For the text-containing cell, return its midpoint in (X, Y) coordinate format. 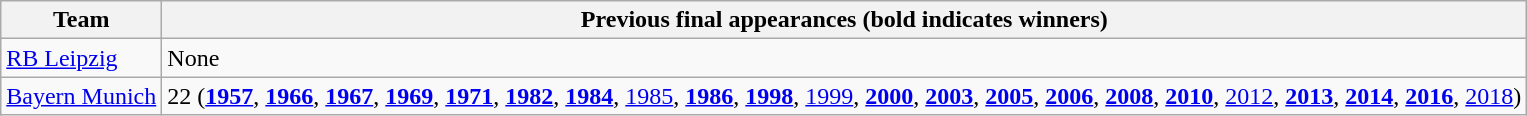
Team (82, 20)
22 (1957, 1966, 1967, 1969, 1971, 1982, 1984, 1985, 1986, 1998, 1999, 2000, 2003, 2005, 2006, 2008, 2010, 2012, 2013, 2014, 2016, 2018) (844, 96)
Previous final appearances (bold indicates winners) (844, 20)
None (844, 58)
RB Leipzig (82, 58)
Bayern Munich (82, 96)
